Pinpoint the cell where the given text exists, returning its (X, Y) midpoint coordinate. 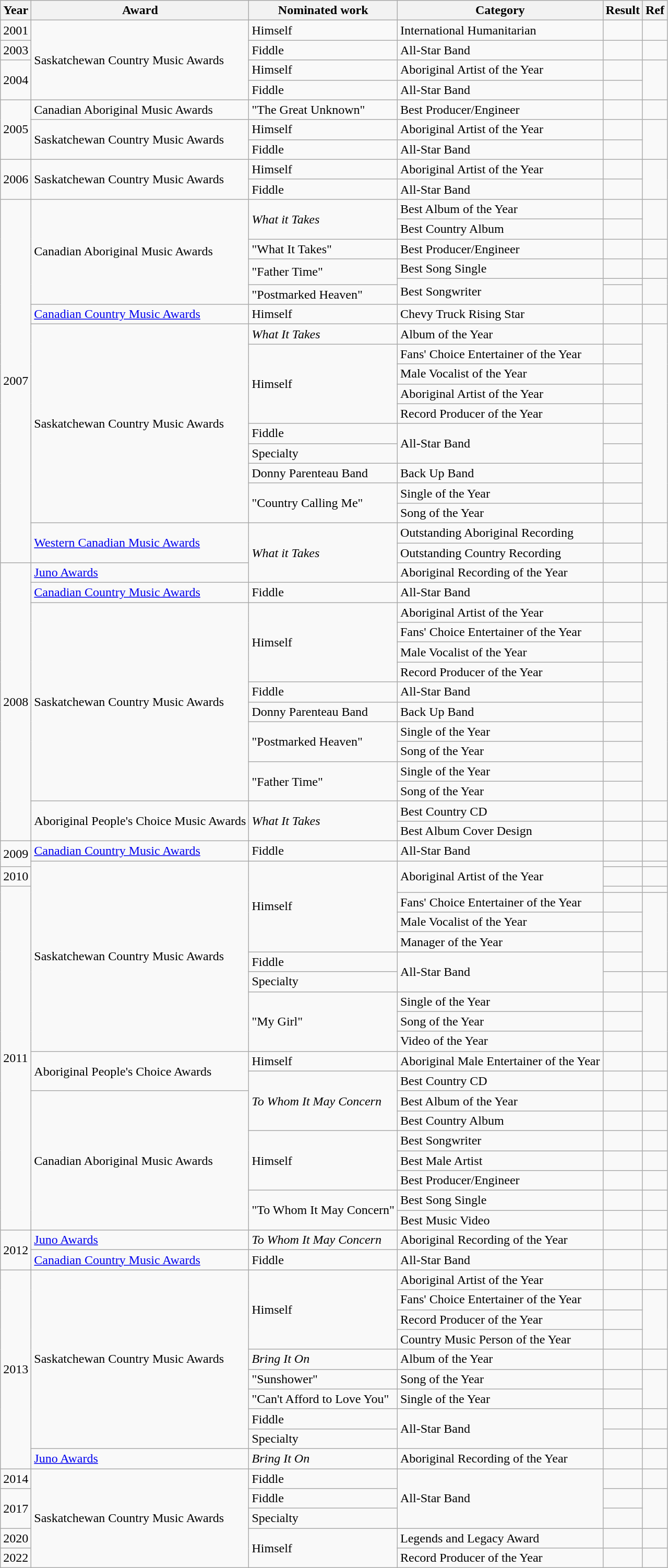
2008 (16, 702)
Best Album Cover Design (500, 831)
2005 (16, 129)
2020 (16, 1538)
"Can't Afford to Love You" (323, 1399)
Manager of the Year (500, 942)
Aboriginal People's Choice Music Awards (140, 821)
Ref (654, 10)
Category (500, 10)
Award (140, 10)
Aboriginal People's Choice Awards (140, 1071)
Aboriginal Male Entertainer of the Year (500, 1061)
Legends and Legacy Award (500, 1538)
"My Girl" (323, 1021)
"To Whom It May Concern" (323, 1210)
"What It Takes" (323, 249)
Best Music Video (500, 1220)
Western Canadian Music Awards (140, 543)
2013 (16, 1369)
Nominated work (323, 10)
"Country Calling Me" (323, 503)
2011 (16, 1058)
2017 (16, 1508)
Year (16, 10)
2007 (16, 381)
2022 (16, 1558)
Country Music Person of the Year (500, 1339)
2014 (16, 1478)
2012 (16, 1250)
Chevy Truck Rising Star (500, 314)
2009 (16, 853)
Result (623, 10)
"Sunshower" (323, 1379)
2003 (16, 50)
2001 (16, 30)
2004 (16, 80)
International Humanitarian (500, 30)
2006 (16, 179)
Outstanding Country Recording (500, 553)
"The Great Unknown" (323, 110)
Video of the Year (500, 1041)
2010 (16, 877)
Best Male Artist (500, 1161)
Outstanding Aboriginal Recording (500, 533)
